Determine the [X, Y] coordinate at the center of the cell enclosing the given text.  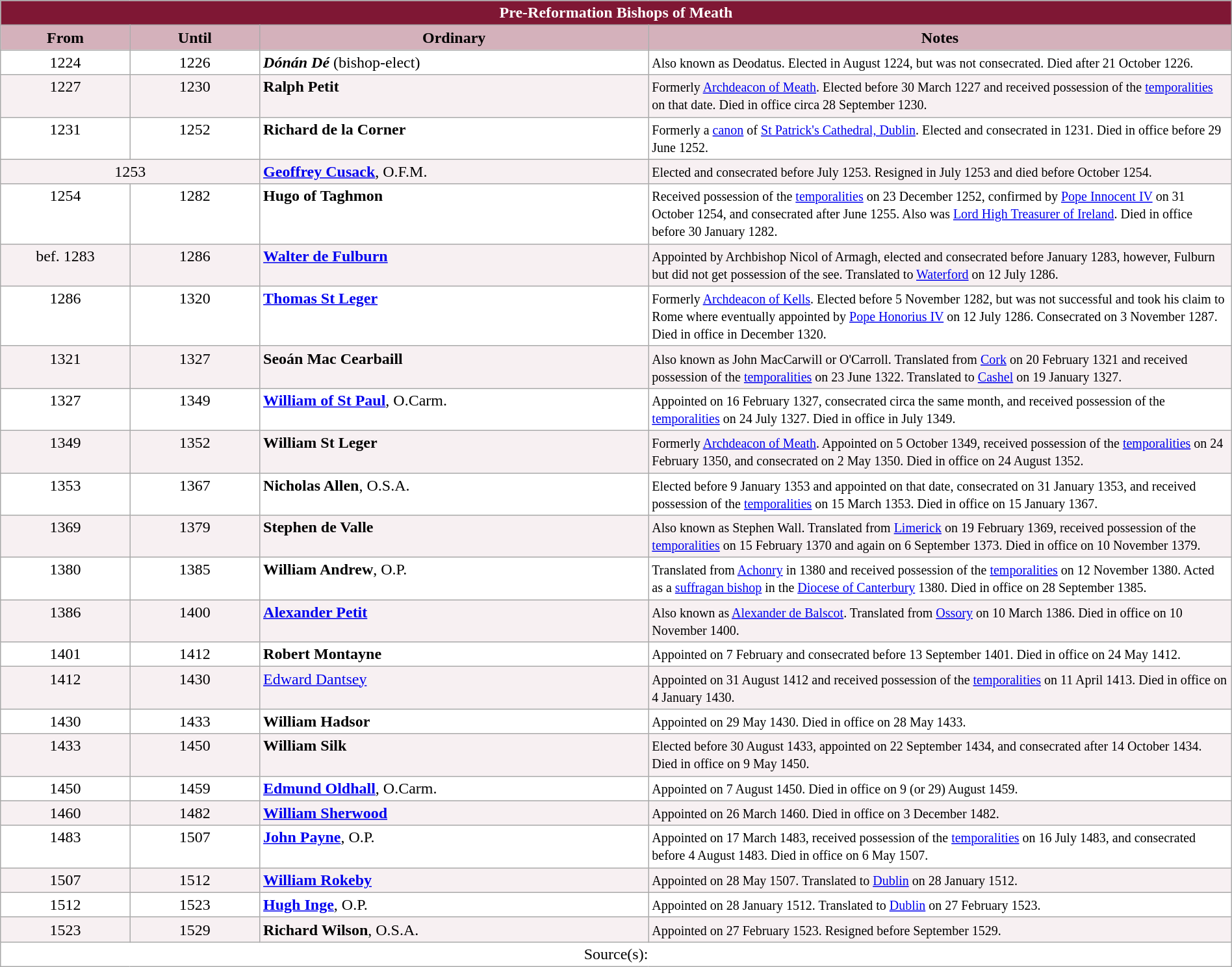
1321 [65, 367]
Richard de la Corner [454, 138]
Thomas St Leger [454, 316]
Formerly a canon of St Patrick's Cathedral, Dublin. Elected and consecrated in 1231. Died in office before 29 June 1252. [940, 138]
Richard Wilson, O.S.A. [454, 929]
Elected and consecrated before July 1253. Resigned in July 1253 and died before October 1254. [940, 172]
1254 [65, 214]
William Rokeby [454, 880]
Hugh Inge, O.P. [454, 905]
William of St Paul, O.Carm. [454, 409]
1385 [195, 578]
Until [195, 38]
Alexander Petit [454, 621]
1282 [195, 214]
Also known as Alexander de Balscot. Translated from Ossory on 10 March 1386. Died in office on 10 November 1400. [940, 621]
1320 [195, 316]
Appointed on 28 May 1507. Translated to Dublin on 28 January 1512. [940, 880]
1353 [65, 494]
1482 [195, 813]
Appointed on 29 May 1430. Died in office on 28 May 1433. [940, 721]
1224 [65, 62]
1226 [195, 62]
Appointed on 28 January 1512. Translated to Dublin on 27 February 1523. [940, 905]
1369 [65, 537]
Edward Dantsey [454, 688]
Ralph Petit [454, 96]
Pre-Reformation Bishops of Meath [616, 13]
1230 [195, 96]
Appointed on 7 February and consecrated before 13 September 1401. Died in office on 24 May 1412. [940, 654]
1379 [195, 537]
bef. 1283 [65, 265]
Seoán Mac Cearbaill [454, 367]
William Hadsor [454, 721]
Source(s): [616, 954]
William Sherwood [454, 813]
Appointed on 31 August 1412 and received possession of the temporalities on 11 April 1413. Died in office on 4 January 1430. [940, 688]
Also known as Deodatus. Elected in August 1224, but was not consecrated. Died after 21 October 1226. [940, 62]
William St Leger [454, 451]
Robert Montayne [454, 654]
Edmund Oldhall, O.Carm. [454, 788]
1252 [195, 138]
1386 [65, 621]
1231 [65, 138]
1227 [65, 96]
1483 [65, 846]
From [65, 38]
John Payne, O.P. [454, 846]
Nicholas Allen, O.S.A. [454, 494]
1352 [195, 451]
1460 [65, 813]
William Andrew, O.P. [454, 578]
Geoffrey Cusack, O.F.M. [454, 172]
1253 [130, 172]
Appointed on 26 March 1460. Died in office on 3 December 1482. [940, 813]
Dónán Dé (bishop-elect) [454, 62]
1400 [195, 621]
Appointed on 27 February 1523. Resigned before September 1529. [940, 929]
1459 [195, 788]
1529 [195, 929]
Walter de Fulburn [454, 265]
Elected before 30 August 1433, appointed on 22 September 1434, and consecrated after 14 October 1434. Died in office on 9 May 1450. [940, 755]
1401 [65, 654]
Ordinary [454, 38]
William Silk [454, 755]
Notes [940, 38]
1367 [195, 494]
Appointed on 7 August 1450. Died in office on 9 (or 29) August 1459. [940, 788]
Stephen de Valle [454, 537]
Hugo of Taghmon [454, 214]
1380 [65, 578]
